Search for the cell housing the specified text and yield its [x, y] center coordinate. 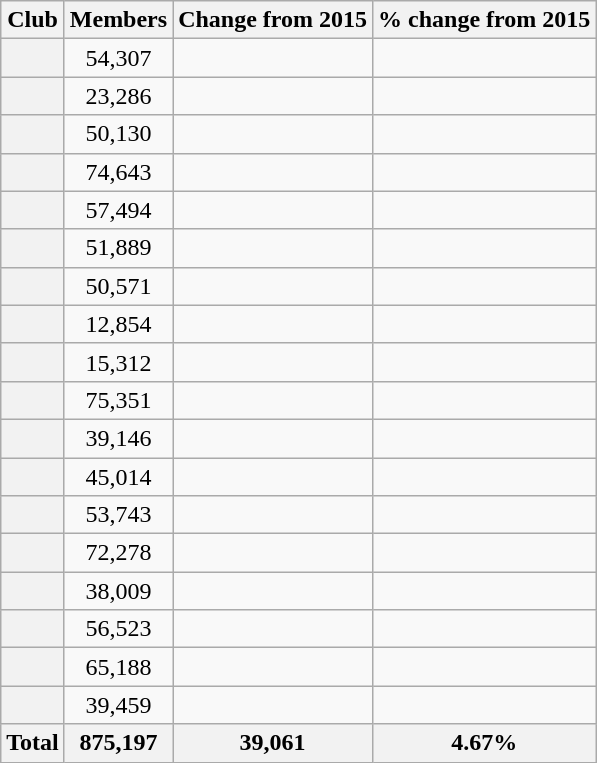
75,351 [118, 400]
Members [118, 20]
54,307 [118, 58]
38,009 [118, 591]
875,197 [118, 743]
Club [33, 20]
39,061 [273, 743]
53,743 [118, 515]
Change from 2015 [273, 20]
50,130 [118, 134]
12,854 [118, 324]
74,643 [118, 172]
51,889 [118, 248]
65,188 [118, 667]
50,571 [118, 286]
56,523 [118, 629]
57,494 [118, 210]
39,146 [118, 438]
72,278 [118, 553]
23,286 [118, 96]
15,312 [118, 362]
4.67% [484, 743]
% change from 2015 [484, 20]
45,014 [118, 477]
39,459 [118, 705]
Total [33, 743]
